Scan for the cell matching the given text and deliver its [x, y] coordinate at center. 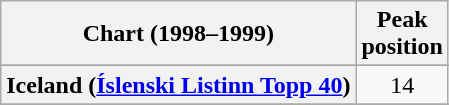
Iceland (Íslenski Listinn Topp 40) [178, 85]
14 [402, 85]
Chart (1998–1999) [178, 34]
Peakposition [402, 34]
